Return [X, Y] of the center of cell containing provided text 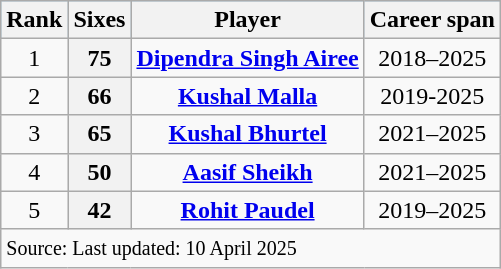
4 [34, 172]
2019-2025 [432, 96]
Rank [34, 20]
Aasif Sheikh [248, 172]
2018–2025 [432, 58]
1 [34, 58]
Rohit Paudel [248, 210]
Kushal Bhurtel [248, 134]
2019–2025 [432, 210]
2 [34, 96]
42 [100, 210]
75 [100, 58]
Dipendra Singh Airee [248, 58]
Kushal Malla [248, 96]
5 [34, 210]
3 [34, 134]
Career span [432, 20]
65 [100, 134]
Player [248, 20]
66 [100, 96]
Source: Last updated: 10 April 2025 [251, 248]
50 [100, 172]
Sixes [100, 20]
